Provide the [x, y] coordinate of the cell's center where the given text is located.  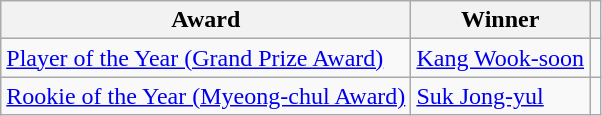
Winner [500, 20]
Kang Wook-soon [500, 58]
Award [206, 20]
Player of the Year (Grand Prize Award) [206, 58]
Rookie of the Year (Myeong-chul Award) [206, 96]
Suk Jong-yul [500, 96]
